Identify which cell holds the provided text, then report its [x, y] central coordinate. 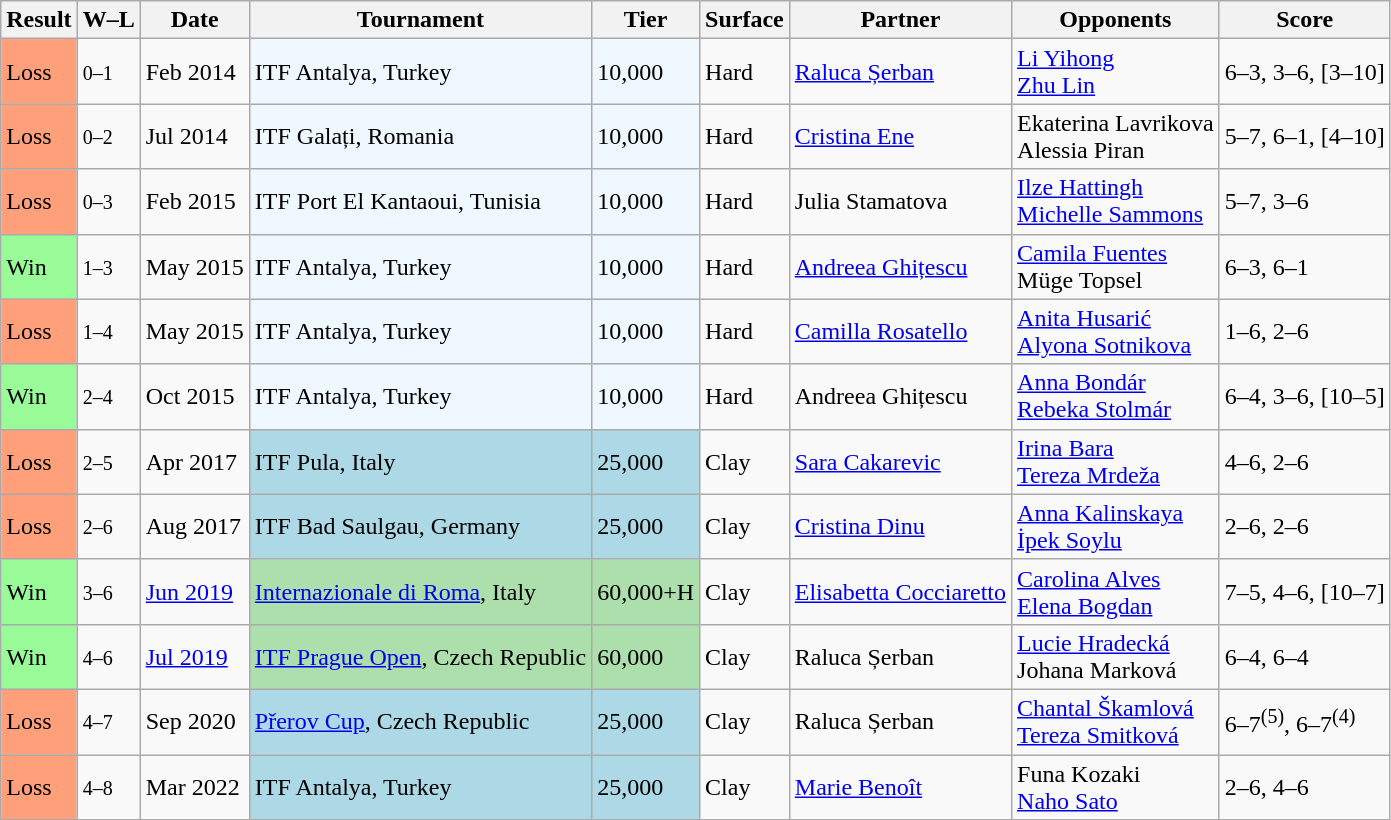
Sara Cakarevic [900, 462]
Internazionale di Roma, Italy [420, 592]
6–4, 3–6, [10–5] [1304, 396]
W–L [108, 20]
ITF Pula, Italy [420, 462]
Li Yihong Zhu Lin [1116, 72]
6–4, 6–4 [1304, 656]
5–7, 3–6 [1304, 202]
Julia Stamatova [900, 202]
4–7 [108, 722]
Opponents [1116, 20]
3–6 [108, 592]
7–5, 4–6, [10–7] [1304, 592]
2–4 [108, 396]
Cristina Dinu [900, 526]
Oct 2015 [194, 396]
Ilze Hattingh Michelle Sammons [1116, 202]
2–6, 4–6 [1304, 786]
Ekaterina Lavrikova Alessia Piran [1116, 136]
Surface [745, 20]
Camilla Rosatello [900, 332]
Carolina Alves Elena Bogdan [1116, 592]
Apr 2017 [194, 462]
2–5 [108, 462]
Jul 2019 [194, 656]
ITF Bad Saulgau, Germany [420, 526]
1–6, 2–6 [1304, 332]
Result [39, 20]
4–6, 2–6 [1304, 462]
Anna Kalinskaya İpek Soylu [1116, 526]
Jun 2019 [194, 592]
1–4 [108, 332]
6–3, 3–6, [3–10] [1304, 72]
Sep 2020 [194, 722]
Irina Bara Tereza Mrdeža [1116, 462]
1–3 [108, 266]
Elisabetta Cocciaretto [900, 592]
Jul 2014 [194, 136]
Date [194, 20]
ITF Port El Kantaoui, Tunisia [420, 202]
5–7, 6–1, [4–10] [1304, 136]
Cristina Ene [900, 136]
Score [1304, 20]
Mar 2022 [194, 786]
Marie Benoît [900, 786]
Camila Fuentes Müge Topsel [1116, 266]
0–3 [108, 202]
60,000+H [646, 592]
4–8 [108, 786]
60,000 [646, 656]
Anita Husarić Alyona Sotnikova [1116, 332]
Aug 2017 [194, 526]
0–1 [108, 72]
Partner [900, 20]
ITF Prague Open, Czech Republic [420, 656]
6–3, 6–1 [1304, 266]
Funa Kozaki Naho Sato [1116, 786]
Tournament [420, 20]
Feb 2014 [194, 72]
Anna Bondár Rebeka Stolmár [1116, 396]
0–2 [108, 136]
Chantal Škamlová Tereza Smitková [1116, 722]
6–7(5), 6–7(4) [1304, 722]
Feb 2015 [194, 202]
4–6 [108, 656]
Přerov Cup, Czech Republic [420, 722]
Tier [646, 20]
ITF Galați, Romania [420, 136]
2–6 [108, 526]
Lucie Hradecká Johana Marková [1116, 656]
2–6, 2–6 [1304, 526]
